Search for the cell housing the specified text and yield its [X, Y] center coordinate. 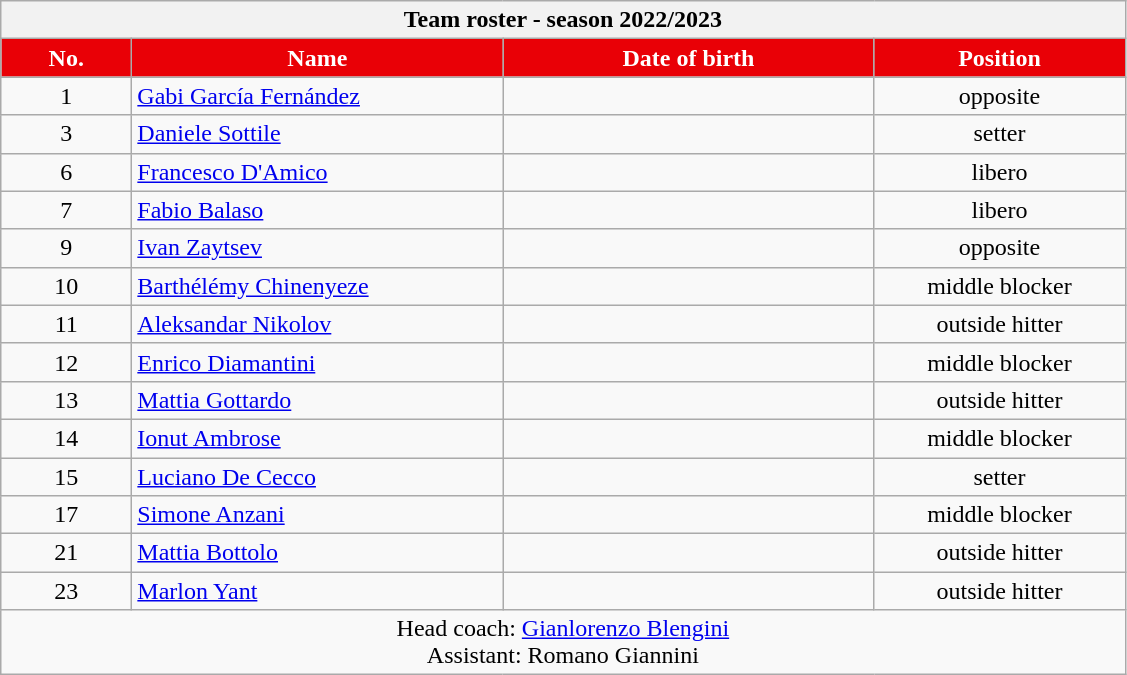
Team roster - season 2022/2023 [563, 20]
Mattia Bottolo [318, 553]
11 [66, 324]
Gabi García Fernández [318, 96]
Francesco D'Amico [318, 172]
Fabio Balaso [318, 210]
12 [66, 362]
Simone Anzani [318, 515]
Ivan Zaytsev [318, 248]
3 [66, 134]
21 [66, 553]
10 [66, 286]
15 [66, 477]
Mattia Gottardo [318, 400]
Enrico Diamantini [318, 362]
Name [318, 58]
13 [66, 400]
7 [66, 210]
6 [66, 172]
Date of birth [688, 58]
Marlon Yant [318, 591]
1 [66, 96]
Luciano De Cecco [318, 477]
Aleksandar Nikolov [318, 324]
No. [66, 58]
Position [1000, 58]
Daniele Sottile [318, 134]
Barthélémy Chinenyeze [318, 286]
17 [66, 515]
Head coach: Gianlorenzo BlenginiAssistant: Romano Giannini [563, 642]
14 [66, 438]
23 [66, 591]
9 [66, 248]
Ionut Ambrose [318, 438]
